Pinpoint the cell where the given text exists, returning its (x, y) midpoint coordinate. 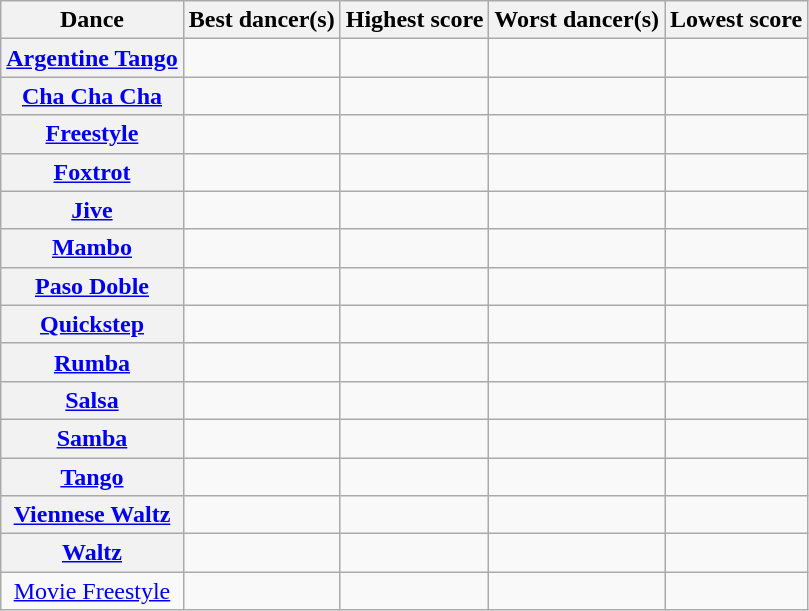
Dance (92, 20)
Freestyle (92, 134)
Quickstep (92, 324)
Cha Cha Cha (92, 96)
Lowest score (736, 20)
Movie Freestyle (92, 591)
Waltz (92, 553)
Tango (92, 477)
Best dancer(s) (262, 20)
Worst dancer(s) (577, 20)
Foxtrot (92, 172)
Mambo (92, 248)
Jive (92, 210)
Viennese Waltz (92, 515)
Highest score (414, 20)
Salsa (92, 400)
Argentine Tango (92, 58)
Paso Doble (92, 286)
Rumba (92, 362)
Samba (92, 438)
